From the cell containing the given text, extract its center point as (x, y) coordinate. 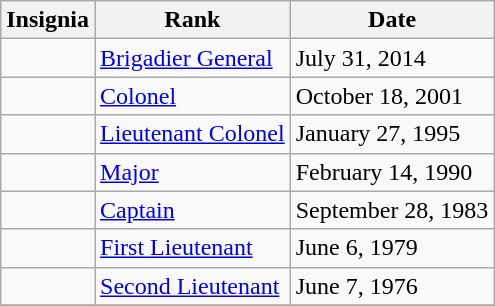
January 27, 1995 (392, 134)
June 7, 1976 (392, 286)
July 31, 2014 (392, 58)
Brigadier General (193, 58)
First Lieutenant (193, 248)
Date (392, 20)
October 18, 2001 (392, 96)
June 6, 1979 (392, 248)
Second Lieutenant (193, 286)
Lieutenant Colonel (193, 134)
Major (193, 172)
Captain (193, 210)
Rank (193, 20)
Colonel (193, 96)
Insignia (48, 20)
February 14, 1990 (392, 172)
September 28, 1983 (392, 210)
